For the text-containing cell, return its midpoint in (x, y) coordinate format. 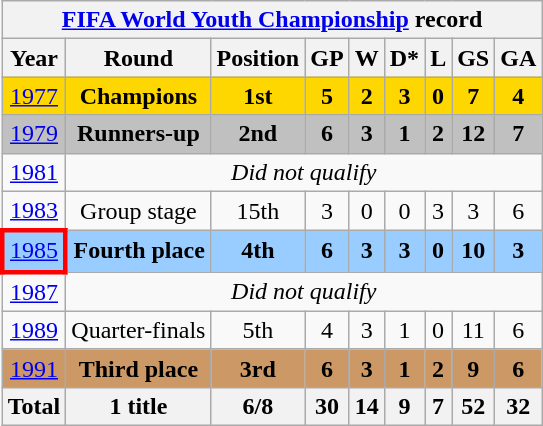
1st (258, 96)
GS (474, 58)
5 (327, 96)
1983 (34, 211)
1987 (34, 292)
Group stage (138, 211)
4th (258, 252)
1977 (34, 96)
52 (474, 406)
1 title (138, 406)
Third place (138, 368)
D* (404, 58)
32 (518, 406)
Total (34, 406)
1991 (34, 368)
L (438, 58)
Round (138, 58)
2nd (258, 134)
1985 (34, 252)
Position (258, 58)
1979 (34, 134)
GP (327, 58)
Quarter-finals (138, 330)
Champions (138, 96)
5th (258, 330)
30 (327, 406)
11 (474, 330)
Runners-up (138, 134)
1981 (34, 172)
14 (366, 406)
GA (518, 58)
Fourth place (138, 252)
Year (34, 58)
FIFA World Youth Championship record (272, 20)
W (366, 58)
3rd (258, 368)
12 (474, 134)
10 (474, 252)
15th (258, 211)
6/8 (258, 406)
1989 (34, 330)
